Locate the cell with the specified text and output its (x, y) center coordinate. 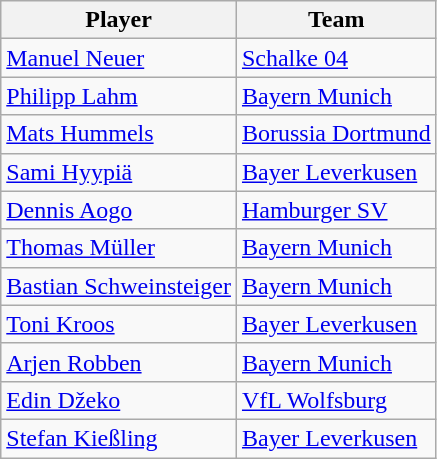
Sami Hyypiä (119, 172)
Dennis Aogo (119, 210)
Arjen Robben (119, 362)
Player (119, 20)
Team (336, 20)
Mats Hummels (119, 134)
Toni Kroos (119, 324)
VfL Wolfsburg (336, 400)
Borussia Dortmund (336, 134)
Schalke 04 (336, 58)
Bastian Schweinsteiger (119, 286)
Philipp Lahm (119, 96)
Hamburger SV (336, 210)
Stefan Kießling (119, 438)
Thomas Müller (119, 248)
Edin Džeko (119, 400)
Manuel Neuer (119, 58)
